Return [x, y] of the center of cell containing provided text 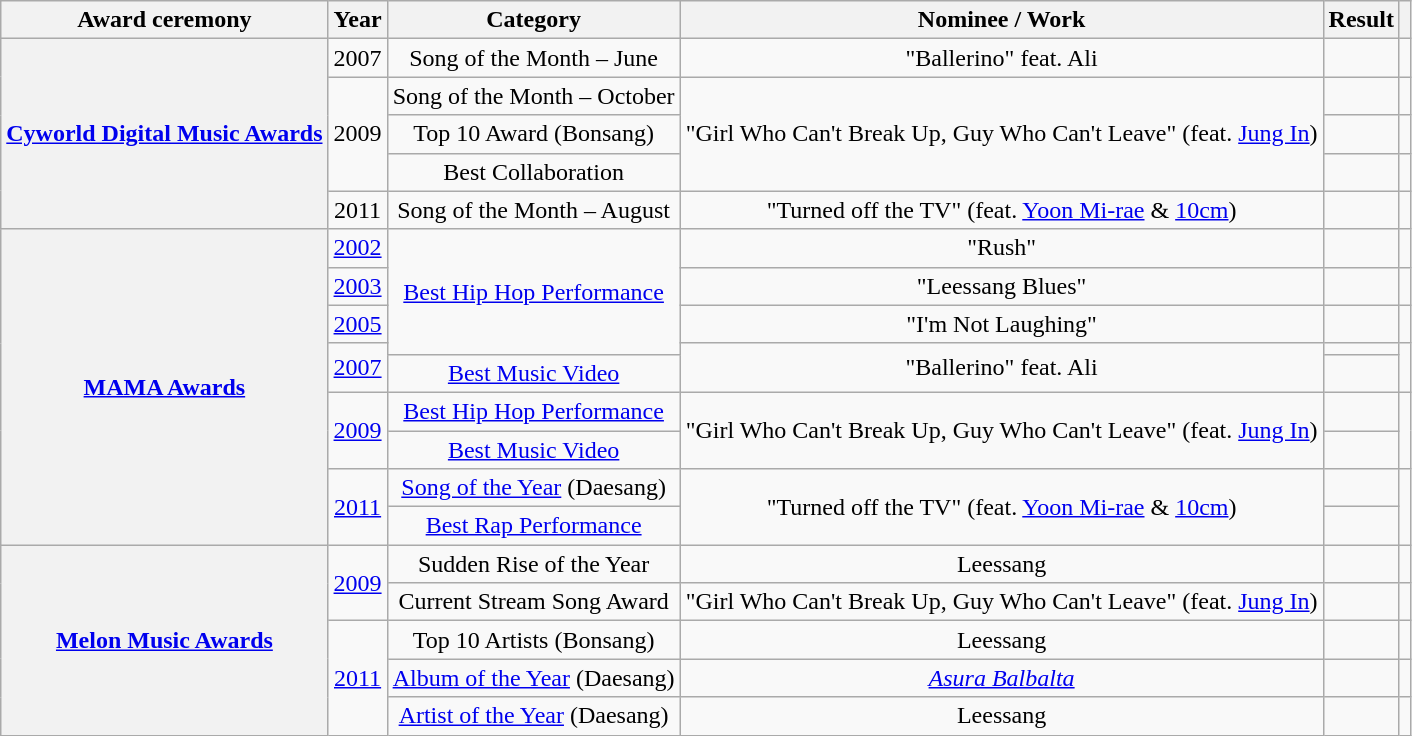
Top 10 Award (Bonsang) [534, 134]
Best Collaboration [534, 172]
MAMA Awards [164, 387]
Song of the Month – October [534, 96]
Top 10 Artists (Bonsang) [534, 640]
Artist of the Year (Daesang) [534, 716]
Song of the Year (Daesang) [534, 488]
Current Stream Song Award [534, 602]
Sudden Rise of the Year [534, 564]
Asura Balbalta [1002, 678]
"I'm Not Laughing" [1002, 324]
Category [534, 20]
Melon Music Awards [164, 640]
2005 [358, 324]
"Rush" [1002, 248]
Best Rap Performance [534, 526]
Award ceremony [164, 20]
Song of the Month – June [534, 58]
Album of the Year (Daesang) [534, 678]
Year [358, 20]
Cyworld Digital Music Awards [164, 134]
Song of the Month – August [534, 210]
Result [1361, 20]
"Leessang Blues" [1002, 286]
Nominee / Work [1002, 20]
2002 [358, 248]
2003 [358, 286]
